Return (x, y) of the center of cell containing provided text 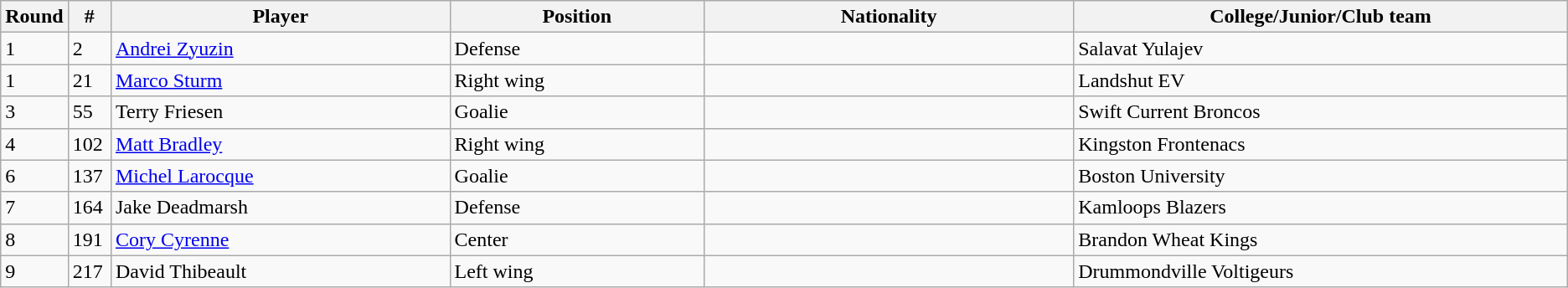
Player (280, 17)
Boston University (1321, 176)
55 (89, 112)
191 (89, 239)
Matt Bradley (280, 144)
Kingston Frontenacs (1321, 144)
Swift Current Broncos (1321, 112)
Position (576, 17)
David Thibeault (280, 271)
Jake Deadmarsh (280, 208)
102 (89, 144)
Michel Larocque (280, 176)
8 (34, 239)
Left wing (576, 271)
Marco Sturm (280, 80)
Round (34, 17)
# (89, 17)
217 (89, 271)
4 (34, 144)
6 (34, 176)
21 (89, 80)
Nationality (890, 17)
7 (34, 208)
164 (89, 208)
137 (89, 176)
Cory Cyrenne (280, 239)
Landshut EV (1321, 80)
College/Junior/Club team (1321, 17)
2 (89, 49)
Center (576, 239)
9 (34, 271)
Terry Friesen (280, 112)
3 (34, 112)
Drummondville Voltigeurs (1321, 271)
Salavat Yulajev (1321, 49)
Brandon Wheat Kings (1321, 239)
Kamloops Blazers (1321, 208)
Andrei Zyuzin (280, 49)
